Determine the [X, Y] coordinate at the center of the cell enclosing the given text.  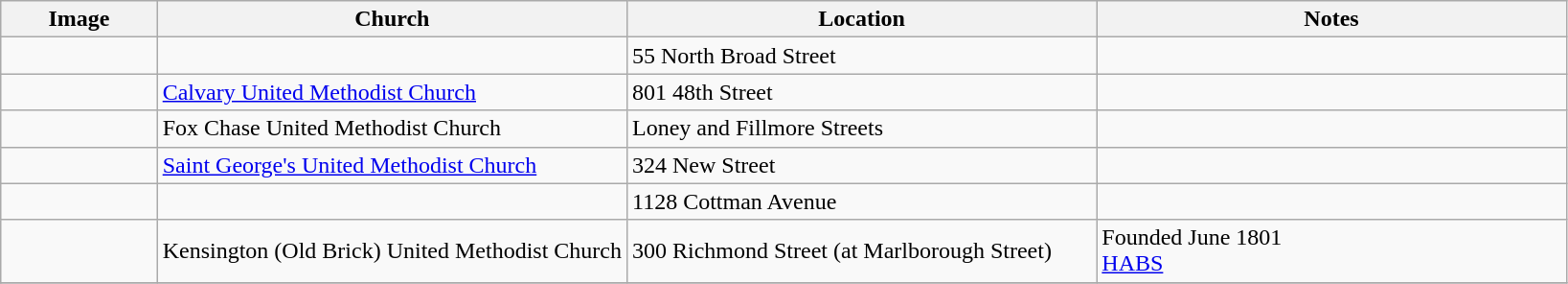
801 48th Street [861, 92]
Location [861, 19]
Loney and Fillmore Streets [861, 129]
Notes [1331, 19]
Image [79, 19]
300 Richmond Street (at Marlborough Street) [861, 251]
1128 Cottman Avenue [861, 201]
Saint George's United Methodist Church [392, 165]
Kensington (Old Brick) United Methodist Church [392, 251]
Fox Chase United Methodist Church [392, 129]
Church [392, 19]
55 North Broad Street [861, 56]
324 New Street [861, 165]
Calvary United Methodist Church [392, 92]
Founded June 1801HABS [1331, 251]
